Search for the cell housing the specified text and yield its (X, Y) center coordinate. 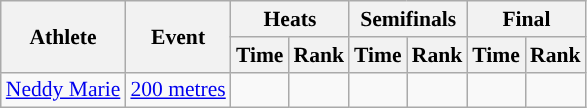
Athlete (64, 36)
Final (526, 19)
Event (178, 36)
200 metres (178, 90)
Heats (290, 19)
Semifinals (408, 19)
Neddy Marie (64, 90)
